Extract the [x, y] coordinate from the center of the cell holding the provided text.  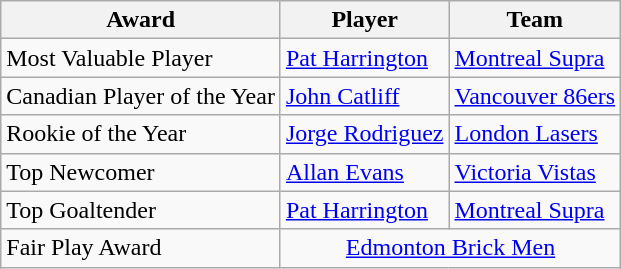
Edmonton Brick Men [450, 248]
Top Goaltender [141, 210]
Player [364, 20]
Jorge Rodriguez [364, 134]
Most Valuable Player [141, 58]
Fair Play Award [141, 248]
Vancouver 86ers [535, 96]
Award [141, 20]
Team [535, 20]
John Catliff [364, 96]
Rookie of the Year [141, 134]
London Lasers [535, 134]
Allan Evans [364, 172]
Canadian Player of the Year [141, 96]
Top Newcomer [141, 172]
Victoria Vistas [535, 172]
